Capture the cell that displays the provided text and extract its (X, Y) central coordinate. 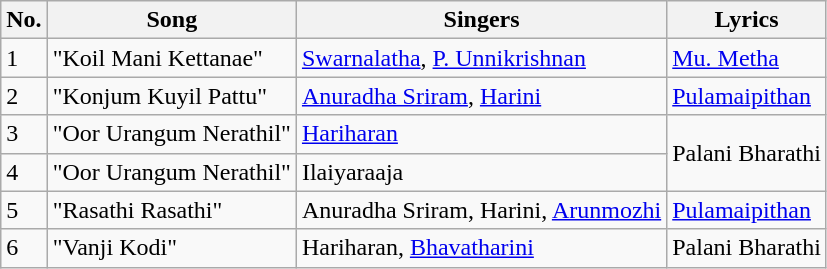
5 (24, 210)
Singers (481, 20)
Lyrics (747, 20)
3 (24, 134)
Song (172, 20)
2 (24, 96)
Hariharan, Bhavatharini (481, 248)
Hariharan (481, 134)
"Vanji Kodi" (172, 248)
Anuradha Sriram, Harini (481, 96)
Ilaiyaraaja (481, 172)
4 (24, 172)
Swarnalatha, P. Unnikrishnan (481, 58)
No. (24, 20)
1 (24, 58)
Anuradha Sriram, Harini, Arunmozhi (481, 210)
"Rasathi Rasathi" (172, 210)
"Koil Mani Kettanae" (172, 58)
6 (24, 248)
Mu. Metha (747, 58)
"Konjum Kuyil Pattu" (172, 96)
